Locate the cell with the specified text and output its (x, y) center coordinate. 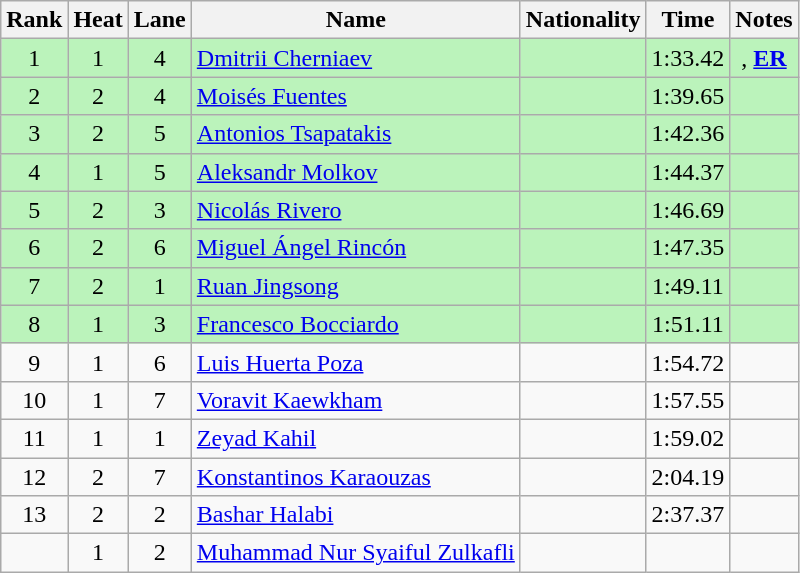
Bashar Halabi (356, 515)
Francesco Bocciardo (356, 324)
8 (34, 324)
Notes (764, 20)
Luis Huerta Poza (356, 362)
1:42.36 (688, 134)
1:49.11 (688, 286)
Miguel Ángel Rincón (356, 248)
1:51.11 (688, 324)
Dmitrii Cherniaev (356, 58)
1:47.35 (688, 248)
12 (34, 477)
1:54.72 (688, 362)
Time (688, 20)
Ruan Jingsong (356, 286)
2:37.37 (688, 515)
Aleksandr Molkov (356, 172)
9 (34, 362)
1:39.65 (688, 96)
Antonios Tsapatakis (356, 134)
1:57.55 (688, 400)
1:46.69 (688, 210)
13 (34, 515)
, ER (764, 58)
1:59.02 (688, 438)
Zeyad Kahil (356, 438)
Voravit Kaewkham (356, 400)
Nicolás Rivero (356, 210)
Nationality (583, 20)
10 (34, 400)
1:33.42 (688, 58)
Heat (98, 20)
11 (34, 438)
Lane (160, 20)
Rank (34, 20)
Moisés Fuentes (356, 96)
Muhammad Nur Syaiful Zulkafli (356, 553)
Konstantinos Karaouzas (356, 477)
2:04.19 (688, 477)
1:44.37 (688, 172)
Name (356, 20)
